Return (X, Y) of the center of cell containing provided text 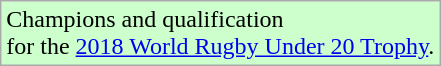
Champions and qualificationfor the 2018 World Rugby Under 20 Trophy. (220, 34)
